Scan for the cell matching the given text and deliver its [X, Y] coordinate at center. 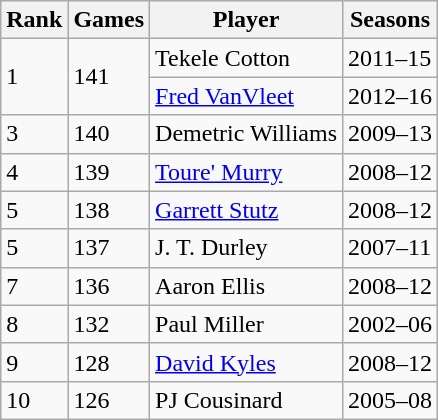
3 [34, 134]
138 [109, 210]
128 [109, 362]
Toure' Murry [246, 172]
139 [109, 172]
132 [109, 324]
2007–11 [390, 248]
Seasons [390, 20]
Tekele Cotton [246, 58]
Rank [34, 20]
Games [109, 20]
Aaron Ellis [246, 286]
7 [34, 286]
Paul Miller [246, 324]
10 [34, 400]
PJ Cousinard [246, 400]
2009–13 [390, 134]
126 [109, 400]
141 [109, 77]
136 [109, 286]
1 [34, 77]
2002–06 [390, 324]
140 [109, 134]
Player [246, 20]
8 [34, 324]
David Kyles [246, 362]
2012–16 [390, 96]
9 [34, 362]
Garrett Stutz [246, 210]
Fred VanVleet [246, 96]
2011–15 [390, 58]
2005–08 [390, 400]
J. T. Durley [246, 248]
Demetric Williams [246, 134]
4 [34, 172]
137 [109, 248]
